Identify which cell holds the provided text, then report its [X, Y] central coordinate. 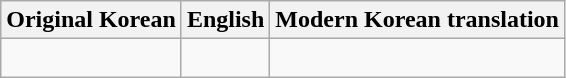
Original Korean [92, 20]
English [225, 20]
Modern Korean translation [418, 20]
